Return the [x, y] coordinate for the center point of the cell that contains the specified text.  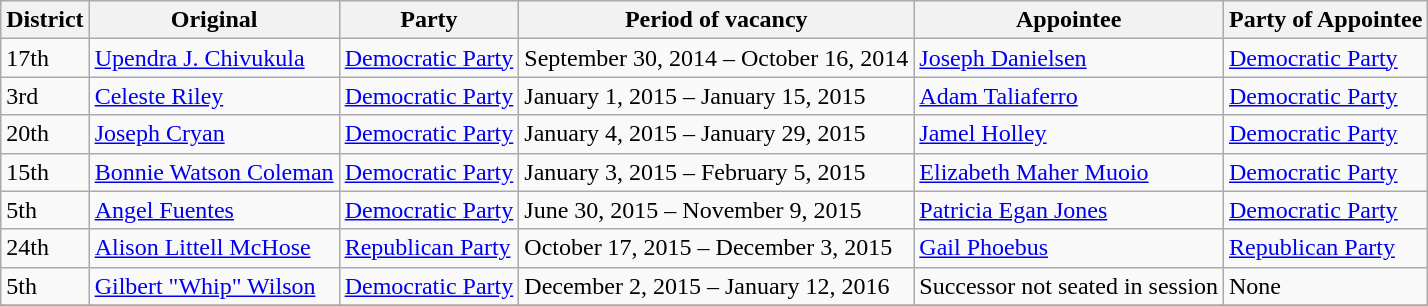
Party [429, 20]
Joseph Cryan [214, 134]
3rd [45, 96]
Original [214, 20]
January 1, 2015 – January 15, 2015 [716, 96]
Joseph Danielsen [1069, 58]
Period of vacancy [716, 20]
January 4, 2015 – January 29, 2015 [716, 134]
Elizabeth Maher Muoio [1069, 172]
Angel Fuentes [214, 210]
January 3, 2015 – February 5, 2015 [716, 172]
Jamel Holley [1069, 134]
Gail Phoebus [1069, 248]
Appointee [1069, 20]
September 30, 2014 – October 16, 2014 [716, 58]
Party of Appointee [1325, 20]
Celeste Riley [214, 96]
Patricia Egan Jones [1069, 210]
17th [45, 58]
24th [45, 248]
December 2, 2015 – January 12, 2016 [716, 286]
Adam Taliaferro [1069, 96]
October 17, 2015 – December 3, 2015 [716, 248]
Successor not seated in session [1069, 286]
June 30, 2015 – November 9, 2015 [716, 210]
20th [45, 134]
None [1325, 286]
Gilbert "Whip" Wilson [214, 286]
Bonnie Watson Coleman [214, 172]
15th [45, 172]
Upendra J. Chivukula [214, 58]
Alison Littell McHose [214, 248]
District [45, 20]
